Search for the cell housing the specified text and yield its [x, y] center coordinate. 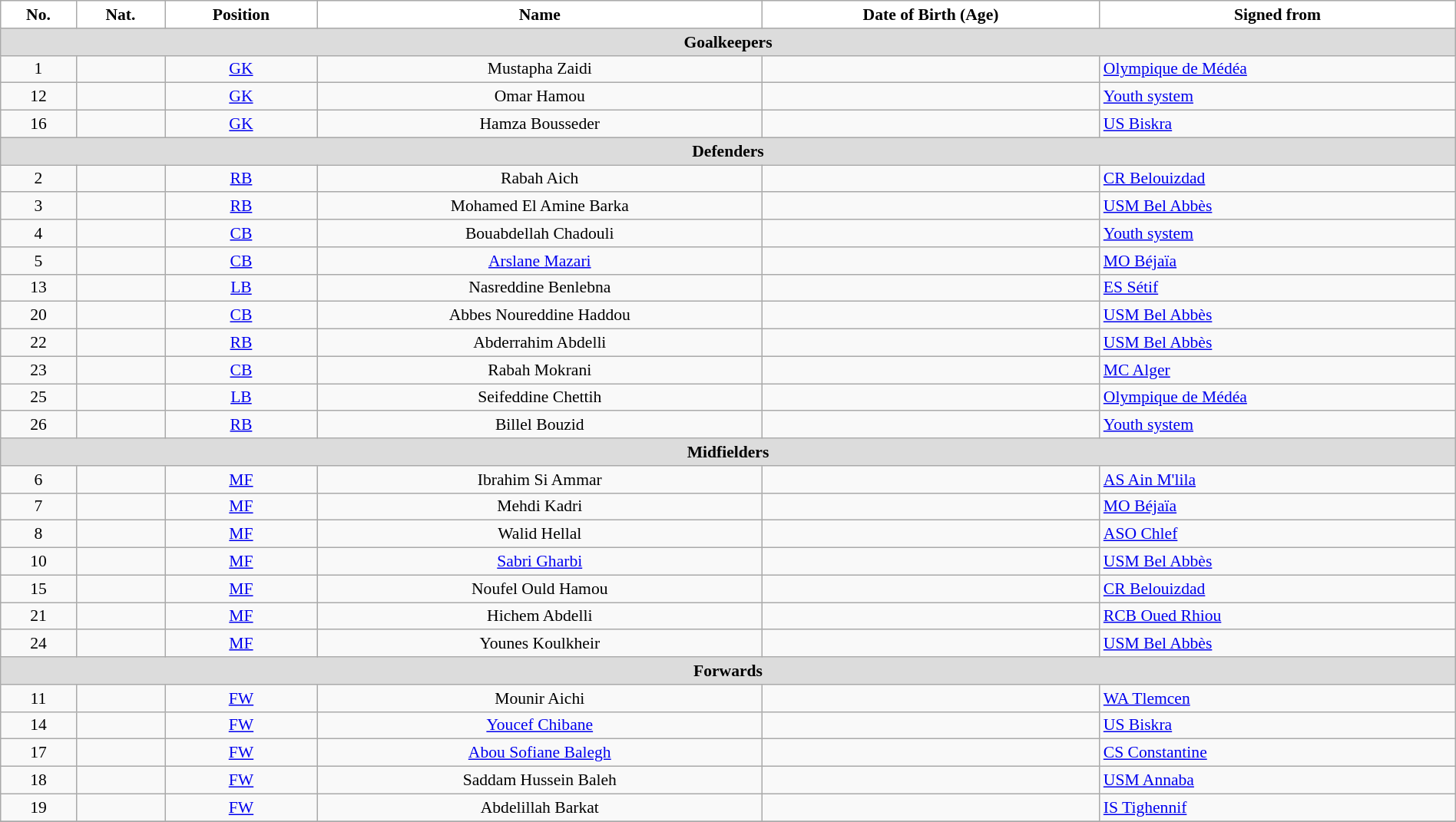
2 [38, 179]
19 [38, 807]
Ibrahim Si Ammar [539, 480]
Signed from [1278, 15]
7 [38, 507]
Seifeddine Chettih [539, 398]
Walid Hellal [539, 534]
Omar Hamou [539, 97]
20 [38, 315]
4 [38, 233]
Mustapha Zaidi [539, 69]
Rabah Aich [539, 179]
ES Sétif [1278, 288]
Abderrahim Abdelli [539, 343]
Abdelillah Barkat [539, 807]
Position [241, 15]
Abou Sofiane Balegh [539, 753]
Goalkeepers [728, 42]
Date of Birth (Age) [931, 15]
21 [38, 616]
10 [38, 562]
24 [38, 644]
Saddam Hussein Baleh [539, 781]
8 [38, 534]
Arslane Mazari [539, 261]
15 [38, 589]
Mounir Aichi [539, 698]
Name [539, 15]
Forwards [728, 671]
Nasreddine Benlebna [539, 288]
5 [38, 261]
6 [38, 480]
Abbes Noureddine Haddou [539, 315]
Bouabdellah Chadouli [539, 233]
Mehdi Kadri [539, 507]
23 [38, 370]
Younes Koulkheir [539, 644]
26 [38, 425]
RCB Oued Rhiou [1278, 616]
Noufel Ould Hamou [539, 589]
Mohamed El Amine Barka [539, 206]
3 [38, 206]
14 [38, 725]
16 [38, 124]
Youcef Chibane [539, 725]
No. [38, 15]
ASO Chlef [1278, 534]
IS Tighennif [1278, 807]
Nat. [120, 15]
13 [38, 288]
Rabah Mokrani [539, 370]
Hamza Bousseder [539, 124]
MC Alger [1278, 370]
Midfielders [728, 452]
1 [38, 69]
22 [38, 343]
Sabri Gharbi [539, 562]
12 [38, 97]
25 [38, 398]
17 [38, 753]
WA Tlemcen [1278, 698]
USM Annaba [1278, 781]
AS Ain M'lila [1278, 480]
11 [38, 698]
Hichem Abdelli [539, 616]
Billel Bouzid [539, 425]
Defenders [728, 151]
CS Constantine [1278, 753]
18 [38, 781]
